Determine the (x, y) coordinate at the center of the cell enclosing the given text.  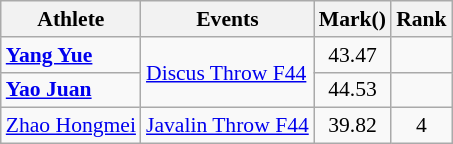
Rank (422, 19)
Yang Yue (71, 55)
Yao Juan (71, 90)
Discus Throw F44 (228, 72)
Zhao Hongmei (71, 126)
Javalin Throw F44 (228, 126)
43.47 (352, 55)
39.82 (352, 126)
Mark() (352, 19)
4 (422, 126)
Athlete (71, 19)
44.53 (352, 90)
Events (228, 19)
